Search for the cell housing the specified text and yield its (x, y) center coordinate. 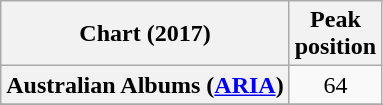
Peak position (335, 34)
Australian Albums (ARIA) (145, 85)
Chart (2017) (145, 34)
64 (335, 85)
